Scan for the cell matching the given text and deliver its (X, Y) coordinate at center. 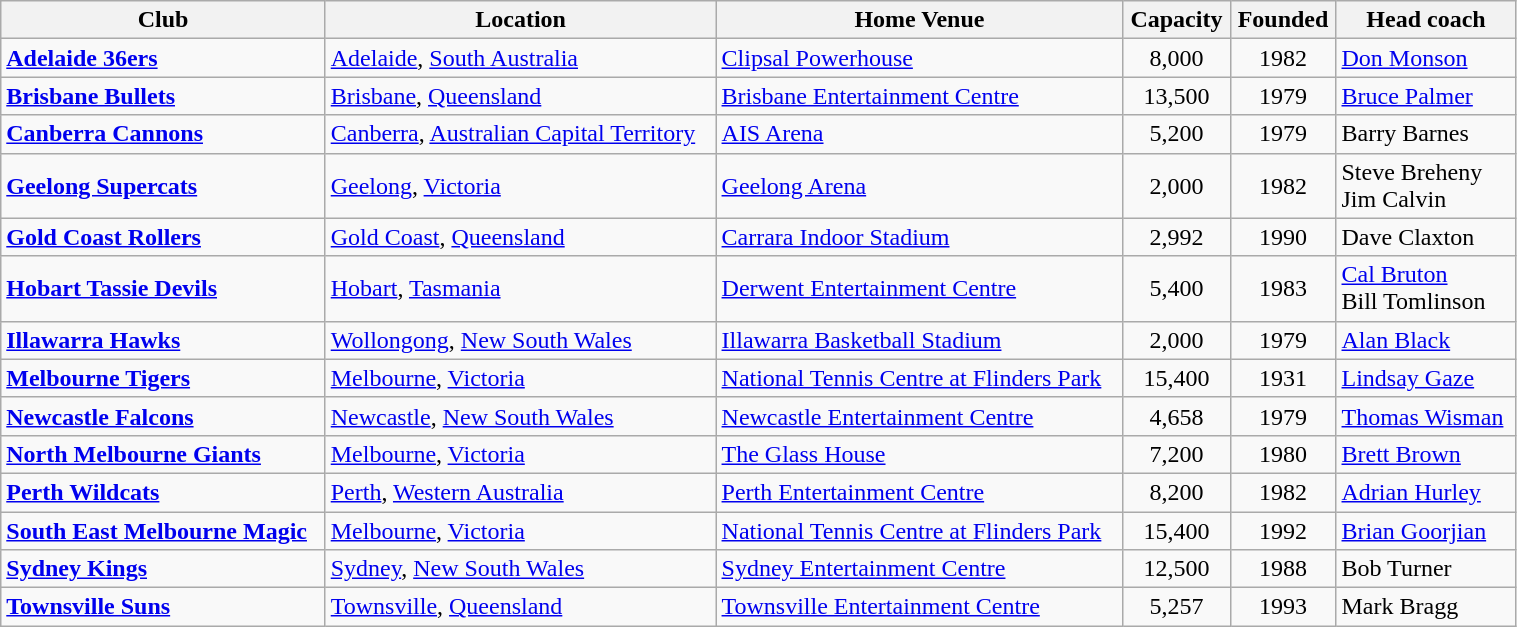
Perth Entertainment Centre (920, 492)
2,992 (1176, 237)
Sydney, New South Wales (520, 569)
1992 (1283, 531)
1983 (1283, 288)
12,500 (1176, 569)
Thomas Wisman (1426, 416)
Geelong Arena (920, 186)
Brian Goorjian (1426, 531)
Brisbane, Queensland (520, 96)
Brett Brown (1426, 454)
Hobart, Tasmania (520, 288)
Canberra Cannons (163, 134)
Illawarra Hawks (163, 340)
Carrara Indoor Stadium (920, 237)
4,658 (1176, 416)
Townsville Entertainment Centre (920, 607)
Wollongong, New South Wales (520, 340)
Derwent Entertainment Centre (920, 288)
5,257 (1176, 607)
Canberra, Australian Capital Territory (520, 134)
Head coach (1426, 20)
Adelaide, South Australia (520, 58)
1990 (1283, 237)
Capacity (1176, 20)
5,400 (1176, 288)
Cal Bruton Bill Tomlinson (1426, 288)
5,200 (1176, 134)
South East Melbourne Magic (163, 531)
Melbourne Tigers (163, 378)
Gold Coast, Queensland (520, 237)
Perth Wildcats (163, 492)
8,200 (1176, 492)
Bruce Palmer (1426, 96)
Location (520, 20)
Dave Claxton (1426, 237)
Founded (1283, 20)
Newcastle Entertainment Centre (920, 416)
Bob Turner (1426, 569)
1980 (1283, 454)
Newcastle Falcons (163, 416)
Geelong, Victoria (520, 186)
8,000 (1176, 58)
Townsville Suns (163, 607)
Adelaide 36ers (163, 58)
Brisbane Entertainment Centre (920, 96)
Clipsal Powerhouse (920, 58)
Don Monson (1426, 58)
Townsville, Queensland (520, 607)
Lindsay Gaze (1426, 378)
Geelong Supercats (163, 186)
13,500 (1176, 96)
Club (163, 20)
Barry Barnes (1426, 134)
Hobart Tassie Devils (163, 288)
1988 (1283, 569)
Adrian Hurley (1426, 492)
1993 (1283, 607)
AIS Arena (920, 134)
Sydney Kings (163, 569)
Brisbane Bullets (163, 96)
Perth, Western Australia (520, 492)
Gold Coast Rollers (163, 237)
Newcastle, New South Wales (520, 416)
Alan Black (1426, 340)
Steve Breheny Jim Calvin (1426, 186)
North Melbourne Giants (163, 454)
Illawarra Basketball Stadium (920, 340)
Sydney Entertainment Centre (920, 569)
7,200 (1176, 454)
Mark Bragg (1426, 607)
The Glass House (920, 454)
1931 (1283, 378)
Home Venue (920, 20)
